Extract the [x, y] coordinate from the center of the cell holding the provided text.  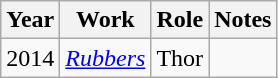
2014 [30, 58]
Thor [180, 58]
Work [106, 20]
Notes [243, 20]
Rubbers [106, 58]
Year [30, 20]
Role [180, 20]
